Locate the cell with the specified text and output its (x, y) center coordinate. 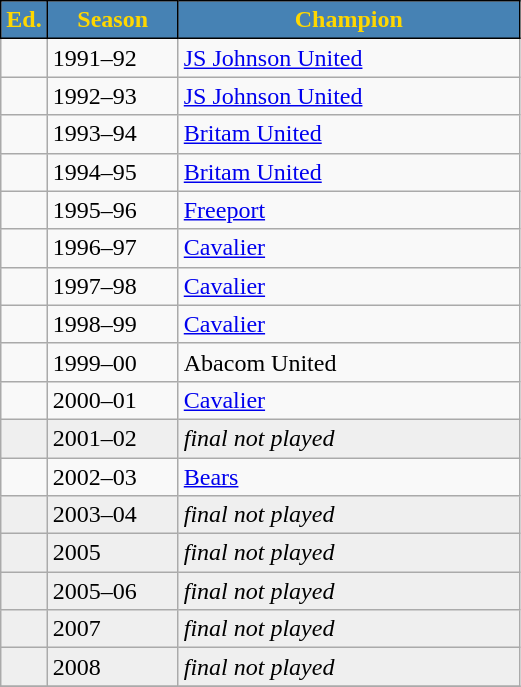
2005 (112, 553)
1991–92 (112, 58)
Season (112, 20)
Freeport (348, 210)
Champion (348, 20)
Bears (348, 477)
2000–01 (112, 400)
Abacom United (348, 362)
2005–06 (112, 591)
1995–96 (112, 210)
2002–03 (112, 477)
2008 (112, 667)
2001–02 (112, 438)
Ed. (24, 20)
1998–99 (112, 324)
1992–93 (112, 96)
2007 (112, 629)
1999–00 (112, 362)
1996–97 (112, 248)
1994–95 (112, 172)
1993–94 (112, 134)
2003–04 (112, 515)
1997–98 (112, 286)
